Determine the (x, y) coordinate at the center of the cell enclosing the given text.  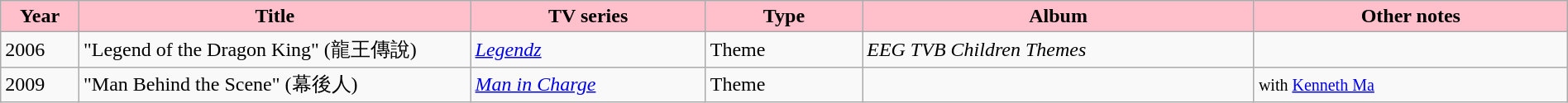
EEG TVB Children Themes (1059, 49)
2009 (40, 84)
Type (784, 16)
Man in Charge (588, 84)
TV series (588, 16)
"Legend of the Dragon King" (龍王傳說) (275, 49)
Year (40, 16)
2006 (40, 49)
"Man Behind the Scene" (幕後人) (275, 84)
Title (275, 16)
Other notes (1411, 16)
Legendz (588, 49)
with Kenneth Ma (1411, 84)
Album (1059, 16)
